Extract the [x, y] coordinate from the center of the cell holding the provided text.  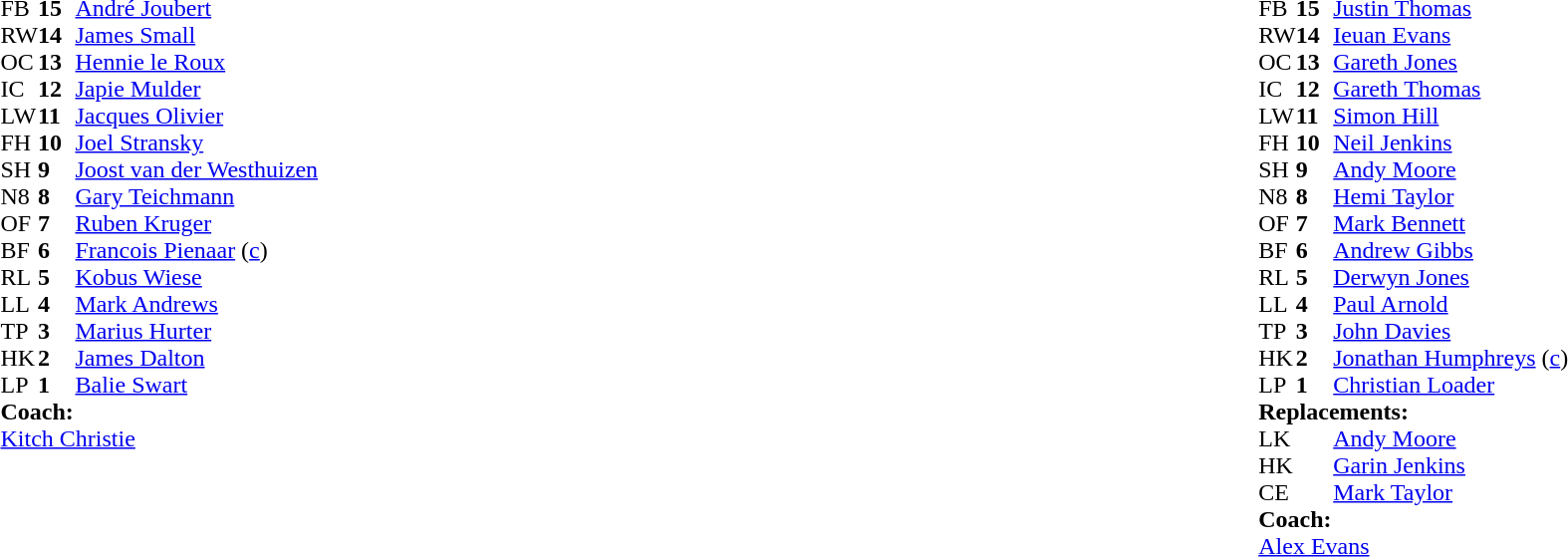
Mark Taylor [1450, 492]
Paul Arnold [1450, 305]
Gareth Thomas [1450, 90]
Kitch Christie [159, 438]
Gary Teichmann [197, 197]
Kobus Wiese [197, 277]
Derwyn Jones [1450, 277]
James Small [197, 36]
Neil Jenkins [1450, 143]
James Dalton [197, 359]
Ruben Kruger [197, 223]
Simon Hill [1450, 116]
Jacques Olivier [197, 116]
CE [1277, 492]
Hemi Taylor [1450, 197]
Jonathan Humphreys (c) [1450, 359]
Garin Jenkins [1450, 466]
Francois Pienaar (c) [197, 251]
Japie Mulder [197, 90]
Mark Bennett [1450, 223]
Ieuan Evans [1450, 36]
Joost van der Westhuizen [197, 169]
Hennie le Roux [197, 62]
Balie Swart [197, 385]
Replacements: [1413, 413]
Mark Andrews [197, 305]
Gareth Jones [1450, 62]
LK [1277, 438]
Marius Hurter [197, 331]
Joel Stransky [197, 143]
John Davies [1450, 331]
Christian Loader [1450, 385]
Andrew Gibbs [1450, 251]
